Search for the cell housing the specified text and yield its [x, y] center coordinate. 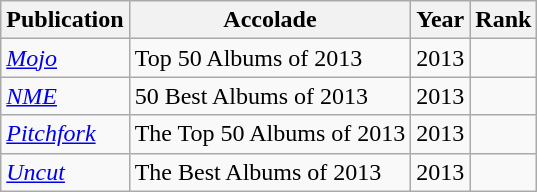
The Top 50 Albums of 2013 [270, 134]
Year [440, 20]
Mojo [65, 58]
Uncut [65, 172]
The Best Albums of 2013 [270, 172]
Accolade [270, 20]
50 Best Albums of 2013 [270, 96]
Rank [504, 20]
Publication [65, 20]
NME [65, 96]
Top 50 Albums of 2013 [270, 58]
Pitchfork [65, 134]
